Extract the (X, Y) coordinate from the center of the cell holding the provided text.  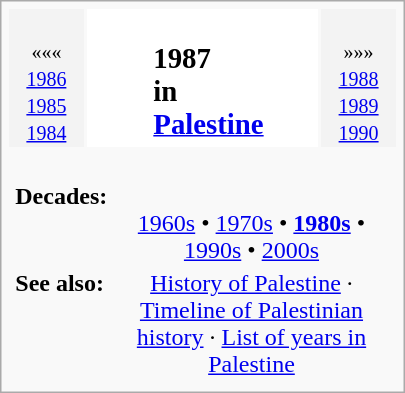
See also: (62, 324)
Decades: (62, 224)
1960s • 1970s • 1980s • 1990s • 2000s (252, 224)
»»»198819891990 (358, 78)
History of Palestine · Timeline of Palestinian history · List of years in Palestine (252, 324)
Decades: 1960s • 1970s • 1980s • 1990s • 2000s See also: History of Palestine · Timeline of Palestinian history · List of years in Palestine (202, 267)
«««198619851984 (46, 78)
